Return the [x, y] coordinate for the center point of the cell that contains the specified text.  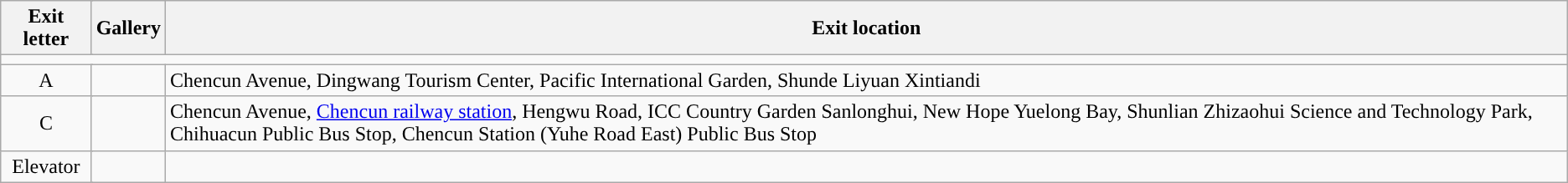
C [46, 124]
Chencun Avenue, Dingwang Tourism Center, Pacific International Garden, Shunde Liyuan Xintiandi [866, 80]
Exit letter [46, 28]
A [46, 80]
Gallery [128, 28]
Exit location [866, 28]
Elevator [46, 166]
